Provide the [X, Y] coordinate of the cell's center where the given text is located.  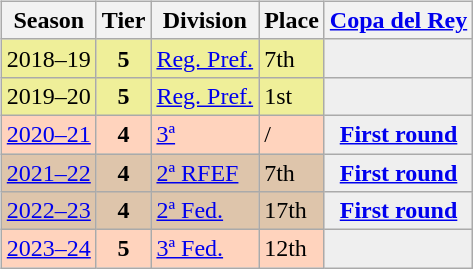
Place [292, 20]
12th [292, 249]
/ [292, 134]
2ª Fed. [205, 211]
Division [205, 20]
Tier [124, 20]
1st [292, 96]
2022–23 [48, 211]
2ª RFEF [205, 173]
2018–19 [48, 58]
3ª Fed. [205, 249]
2023–24 [48, 249]
2019–20 [48, 96]
17th [292, 211]
2020–21 [48, 134]
Season [48, 20]
2021–22 [48, 173]
3ª [205, 134]
Copa del Rey [398, 20]
